Capture the cell that displays the provided text and extract its (X, Y) central coordinate. 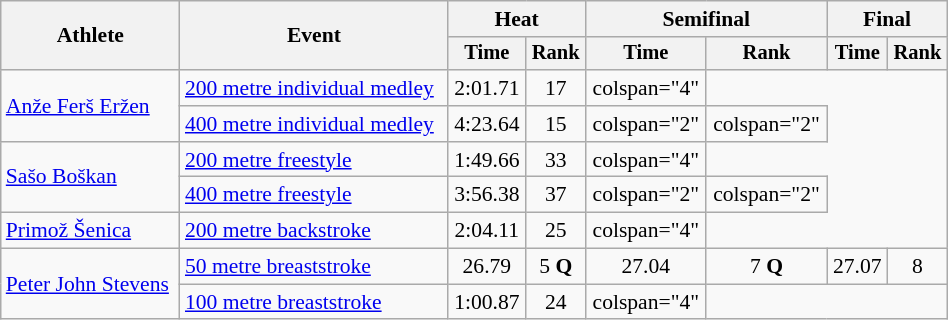
37 (556, 195)
1:00.87 (487, 302)
5 Q (556, 267)
7 Q (766, 267)
25 (556, 231)
Final (887, 19)
8 (918, 267)
2:01.71 (487, 88)
Semifinal (706, 19)
27.07 (858, 267)
Primož Šenica (90, 231)
17 (556, 88)
33 (556, 160)
4:23.64 (487, 124)
Anže Ferš Eržen (90, 106)
Athlete (90, 36)
Sašo Boškan (90, 178)
100 metre breaststroke (314, 302)
3:56.38 (487, 195)
Heat (517, 19)
Peter John Stevens (90, 284)
1:49.66 (487, 160)
27.04 (646, 267)
200 metre individual medley (314, 88)
26.79 (487, 267)
200 metre backstroke (314, 231)
Event (314, 36)
24 (556, 302)
200 metre freestyle (314, 160)
50 metre breaststroke (314, 267)
15 (556, 124)
400 metre individual medley (314, 124)
400 metre freestyle (314, 195)
2:04.11 (487, 231)
